Return the [x, y] coordinate for the center point of the cell that contains the specified text.  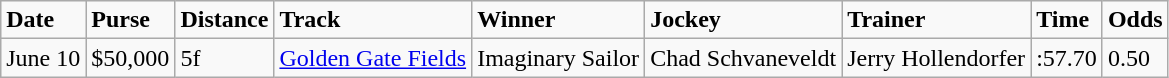
Time [1067, 20]
Trainer [936, 20]
June 10 [44, 58]
Jockey [744, 20]
:57.70 [1067, 58]
Odds [1135, 20]
0.50 [1135, 58]
Jerry Hollendorfer [936, 58]
Imaginary Sailor [558, 58]
Winner [558, 20]
$50,000 [130, 58]
Distance [224, 20]
5f [224, 58]
Chad Schvaneveldt [744, 58]
Date [44, 20]
Track [373, 20]
Golden Gate Fields [373, 58]
Purse [130, 20]
